Provide the [x, y] coordinate of the cell's center where the given text is located.  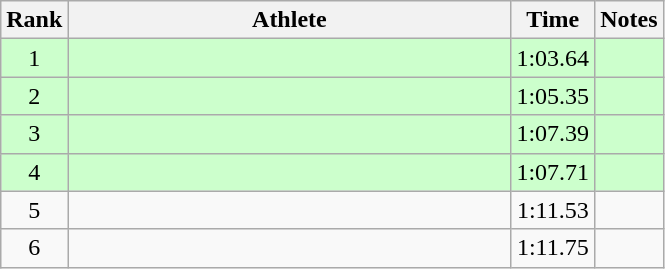
1:05.35 [553, 96]
1:07.71 [553, 172]
1:07.39 [553, 134]
6 [34, 248]
Athlete [290, 20]
3 [34, 134]
Time [553, 20]
4 [34, 172]
1:03.64 [553, 58]
Rank [34, 20]
2 [34, 96]
5 [34, 210]
1:11.53 [553, 210]
Notes [629, 20]
1:11.75 [553, 248]
1 [34, 58]
